Identify which cell holds the provided text, then report its [x, y] central coordinate. 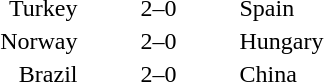
2–0 [158, 41]
